Return the [x, y] coordinate for the center point of the cell that contains the specified text.  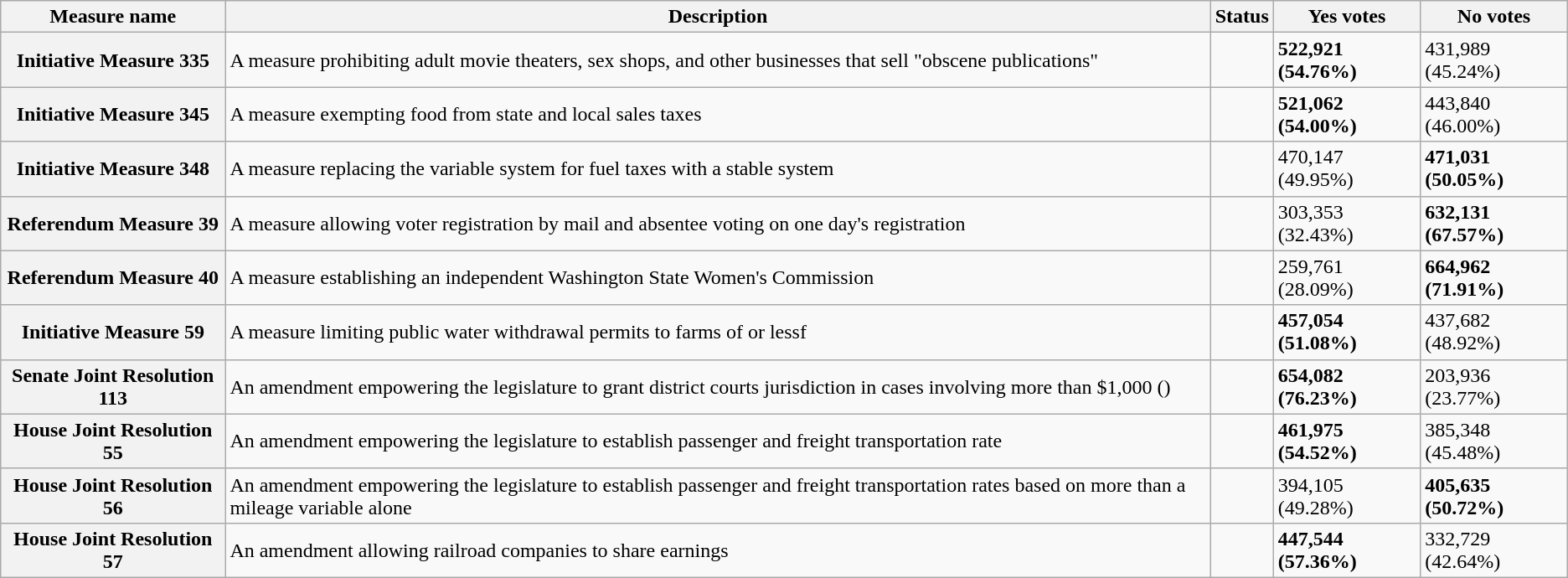
No votes [1494, 17]
303,353 (32.43%) [1347, 223]
Yes votes [1347, 17]
259,761 (28.09%) [1347, 278]
A measure prohibiting adult movie theaters, sex shops, and other businesses that sell "obscene publications" [718, 60]
521,062 (54.00%) [1347, 114]
Measure name [113, 17]
An amendment empowering the legislature to establish passenger and freight transportation rates based on more than a mileage variable alone [718, 496]
654,082 (76.23%) [1347, 387]
House Joint Resolution 56 [113, 496]
522,921 (54.76%) [1347, 60]
632,131 (67.57%) [1494, 223]
House Joint Resolution 57 [113, 550]
An amendment allowing railroad companies to share earnings [718, 550]
Status [1241, 17]
443,840 (46.00%) [1494, 114]
437,682 (48.92%) [1494, 332]
461,975 (54.52%) [1347, 441]
Referendum Measure 39 [113, 223]
Initiative Measure 345 [113, 114]
Initiative Measure 335 [113, 60]
664,962 (71.91%) [1494, 278]
A measure limiting public water withdrawal permits to farms of or lessf [718, 332]
332,729 (42.64%) [1494, 550]
Senate Joint Resolution 113 [113, 387]
A measure exempting food from state and local sales taxes [718, 114]
House Joint Resolution 55 [113, 441]
A measure establishing an independent Washington State Women's Commission [718, 278]
An amendment empowering the legislature to establish passenger and freight transportation rate [718, 441]
431,989 (45.24%) [1494, 60]
457,054 (51.08%) [1347, 332]
An amendment empowering the legislature to grant district courts jurisdiction in cases involving more than $1,000 () [718, 387]
Referendum Measure 40 [113, 278]
394,105 (49.28%) [1347, 496]
447,544 (57.36%) [1347, 550]
470,147 (49.95%) [1347, 169]
405,635 (50.72%) [1494, 496]
385,348 (45.48%) [1494, 441]
Initiative Measure 59 [113, 332]
Description [718, 17]
A measure replacing the variable system for fuel taxes with a stable system [718, 169]
471,031 (50.05%) [1494, 169]
Initiative Measure 348 [113, 169]
203,936 (23.77%) [1494, 387]
A measure allowing voter registration by mail and absentee voting on one day's registration [718, 223]
